Extract the [X, Y] coordinate from the center of the cell holding the provided text.  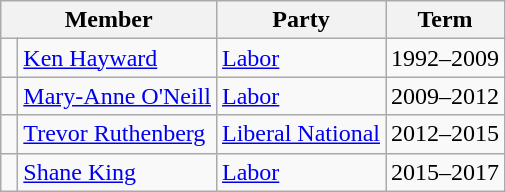
Mary-Anne O'Neill [118, 96]
1992–2009 [446, 58]
Trevor Ruthenberg [118, 134]
Ken Hayward [118, 58]
2009–2012 [446, 96]
2012–2015 [446, 134]
Party [300, 20]
2015–2017 [446, 172]
Shane King [118, 172]
Member [109, 20]
Liberal National [300, 134]
Term [446, 20]
